Search for the cell housing the specified text and yield its [X, Y] center coordinate. 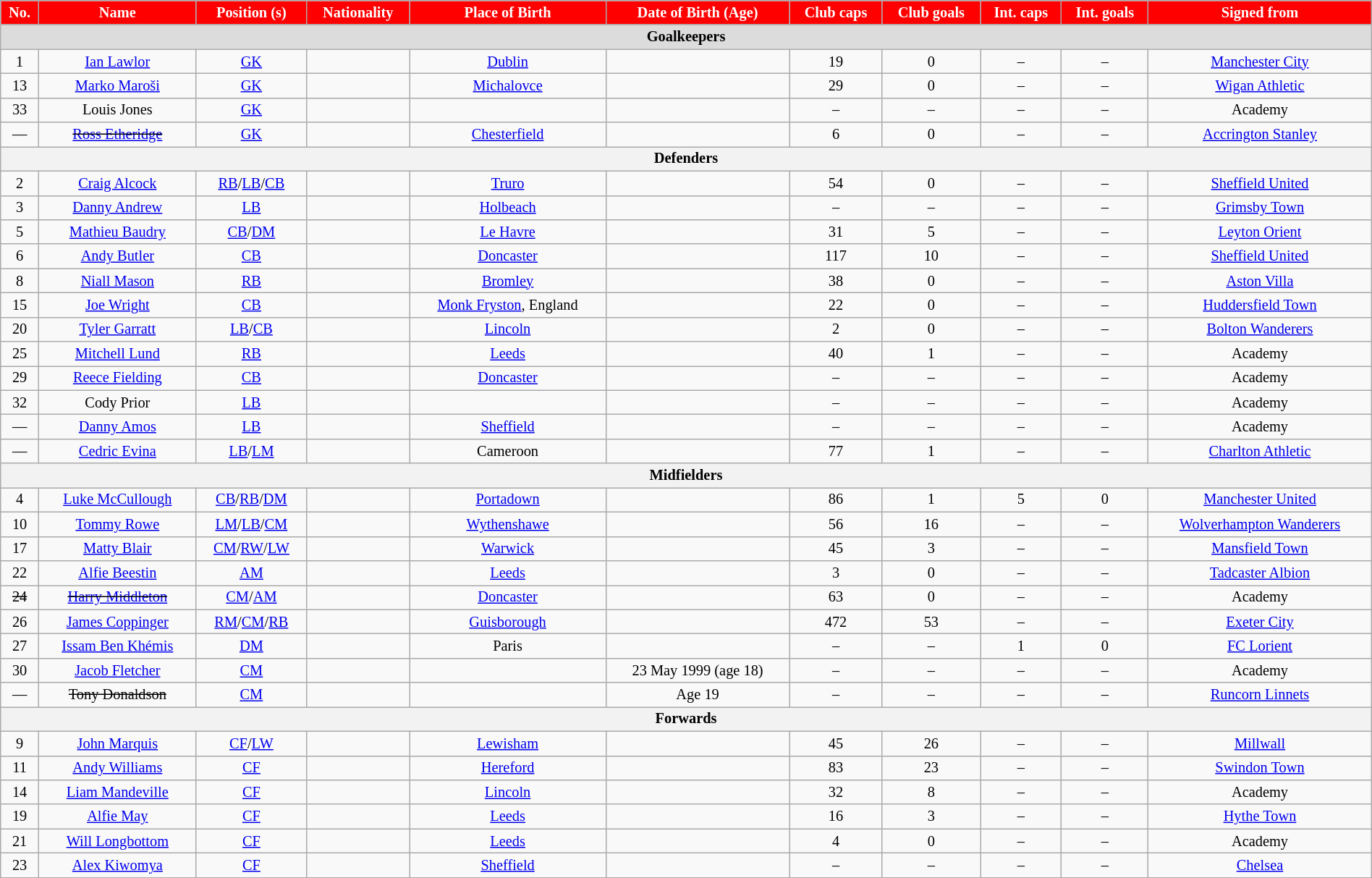
Hereford [508, 768]
9 [20, 743]
Guisborough [508, 622]
CM/RW/LW [251, 549]
Swindon Town [1260, 768]
Place of Birth [508, 12]
Craig Alcock [118, 183]
Lewisham [508, 743]
CM/AM [251, 597]
Grimsby Town [1260, 208]
Alfie Beestin [118, 573]
Luke McCullough [118, 499]
Le Havre [508, 232]
Position (s) [251, 12]
Midfielders [686, 476]
13 [20, 85]
Alex Kiwomya [118, 865]
Cameroon [508, 451]
Millwall [1260, 743]
CB/RB/DM [251, 499]
86 [836, 499]
Liam Mandeville [118, 792]
Chesterfield [508, 135]
Andy Williams [118, 768]
Age 19 [698, 695]
RB/LB/CB [251, 183]
27 [20, 646]
LB/CB [251, 329]
56 [836, 524]
Tommy Rowe [118, 524]
Date of Birth (Age) [698, 12]
Club caps [836, 12]
Danny Andrew [118, 208]
23 May 1999 (age 18) [698, 670]
Jacob Fletcher [118, 670]
Signed from [1260, 12]
Goalkeepers [686, 37]
Danny Amos [118, 426]
John Marquis [118, 743]
Leyton Orient [1260, 232]
CF/LW [251, 743]
33 [20, 110]
472 [836, 622]
31 [836, 232]
83 [836, 768]
Tony Donaldson [118, 695]
DM [251, 646]
38 [836, 281]
Reece Fielding [118, 378]
Manchester City [1260, 62]
21 [20, 841]
Name [118, 12]
Portadown [508, 499]
Tyler Garratt [118, 329]
24 [20, 597]
Bolton Wanderers [1260, 329]
Holbeach [508, 208]
Mansfield Town [1260, 549]
RM/CM/RB [251, 622]
Int. caps [1021, 12]
CB/DM [251, 232]
Harry Middleton [118, 597]
11 [20, 768]
Club goals [931, 12]
Charlton Athletic [1260, 451]
Louis Jones [118, 110]
Paris [508, 646]
Mathieu Baudry [118, 232]
LM/LB/CM [251, 524]
Wythenshawe [508, 524]
Runcorn Linnets [1260, 695]
Defenders [686, 159]
Dublin [508, 62]
Andy Butler [118, 256]
40 [836, 354]
Nationality [358, 12]
Hythe Town [1260, 816]
20 [20, 329]
25 [20, 354]
Cedric Evina [118, 451]
Michalovce [508, 85]
Alfie May [118, 816]
Monk Fryston, England [508, 305]
Forwards [686, 719]
Wigan Athletic [1260, 85]
Issam Ben Khémis [118, 646]
FC Lorient [1260, 646]
Warwick [508, 549]
54 [836, 183]
Int. goals [1105, 12]
77 [836, 451]
Niall Mason [118, 281]
No. [20, 12]
53 [931, 622]
17 [20, 549]
Aston Villa [1260, 281]
30 [20, 670]
Bromley [508, 281]
Accrington Stanley [1260, 135]
Tadcaster Albion [1260, 573]
LB/LM [251, 451]
Exeter City [1260, 622]
117 [836, 256]
Ross Etheridge [118, 135]
Marko Maroši [118, 85]
Huddersfield Town [1260, 305]
Manchester United [1260, 499]
AM [251, 573]
Ian Lawlor [118, 62]
Joe Wright [118, 305]
15 [20, 305]
Mitchell Lund [118, 354]
Cody Prior [118, 402]
63 [836, 597]
Truro [508, 183]
James Coppinger [118, 622]
Will Longbottom [118, 841]
14 [20, 792]
Wolverhampton Wanderers [1260, 524]
Matty Blair [118, 549]
Chelsea [1260, 865]
